Capture the cell that displays the provided text and extract its [X, Y] central coordinate. 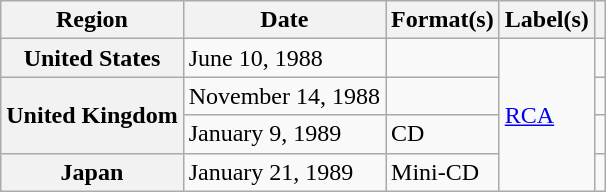
CD [443, 134]
RCA [546, 115]
June 10, 1988 [284, 58]
Label(s) [546, 20]
November 14, 1988 [284, 96]
Region [92, 20]
Japan [92, 172]
Mini-CD [443, 172]
January 21, 1989 [284, 172]
Format(s) [443, 20]
United States [92, 58]
United Kingdom [92, 115]
January 9, 1989 [284, 134]
Date [284, 20]
